Scan for the cell matching the given text and deliver its (X, Y) coordinate at center. 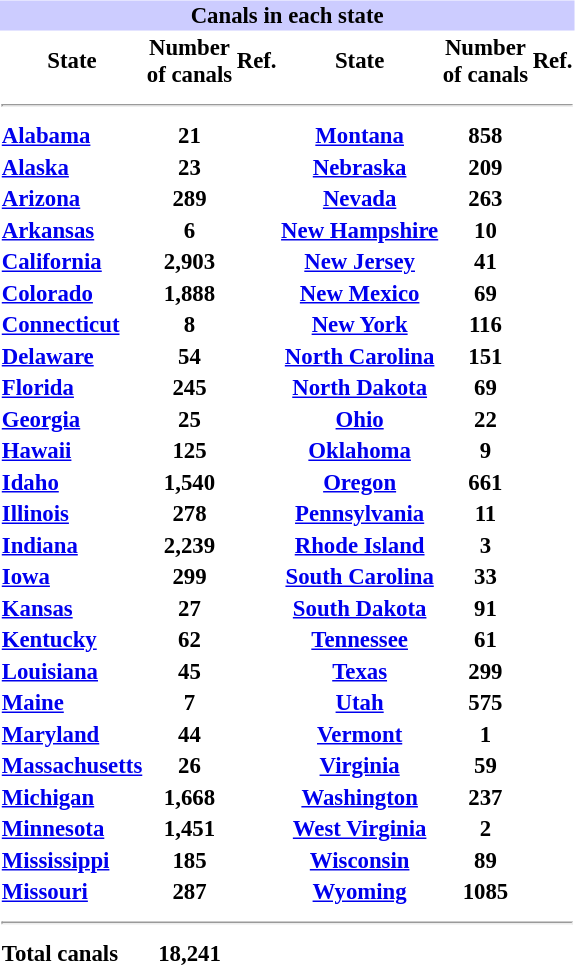
185 (189, 860)
Massachusetts (72, 766)
Maine (72, 703)
1,451 (189, 829)
New York (360, 325)
Vermont (360, 734)
61 (485, 640)
Arizona (72, 199)
Iowa (72, 577)
California (72, 262)
New Mexico (360, 293)
289 (189, 199)
Idaho (72, 482)
8 (189, 325)
1,888 (189, 293)
858 (485, 136)
Virginia (360, 766)
Michigan (72, 797)
263 (485, 199)
Montana (360, 136)
West Virginia (360, 829)
Washington (360, 797)
89 (485, 860)
7 (189, 703)
Ohio (360, 419)
New Jersey (360, 262)
South Dakota (360, 608)
33 (485, 577)
Kentucky (72, 640)
575 (485, 703)
25 (189, 419)
Tennessee (360, 640)
North Dakota (360, 388)
Wyoming (360, 892)
Canals in each state (287, 15)
Rhode Island (360, 545)
287 (189, 892)
Louisiana (72, 671)
1,540 (189, 482)
Indiana (72, 545)
Oregon (360, 482)
Colorado (72, 293)
10 (485, 230)
661 (485, 482)
151 (485, 356)
45 (189, 671)
Kansas (72, 608)
Pennsylvania (360, 514)
Mississippi (72, 860)
6 (189, 230)
Hawaii (72, 451)
41 (485, 262)
1085 (485, 892)
Arkansas (72, 230)
Connecticut (72, 325)
Missouri (72, 892)
125 (189, 451)
22 (485, 419)
Minnesota (72, 829)
91 (485, 608)
209 (485, 167)
44 (189, 734)
62 (189, 640)
Florida (72, 388)
116 (485, 325)
Georgia (72, 419)
59 (485, 766)
Wisconsin (360, 860)
Alabama (72, 136)
New Hampshire (360, 230)
23 (189, 167)
South Carolina (360, 577)
1,668 (189, 797)
Illinois (72, 514)
278 (189, 514)
Nevada (360, 199)
54 (189, 356)
3 (485, 545)
245 (189, 388)
Alaska (72, 167)
11 (485, 514)
2 (485, 829)
2,239 (189, 545)
Oklahoma (360, 451)
27 (189, 608)
Utah (360, 703)
26 (189, 766)
2,903 (189, 262)
1 (485, 734)
237 (485, 797)
Delaware (72, 356)
Nebraska (360, 167)
21 (189, 136)
North Carolina (360, 356)
9 (485, 451)
Texas (360, 671)
Maryland (72, 734)
